Return the (X, Y) coordinate for the center point of the cell that contains the specified text.  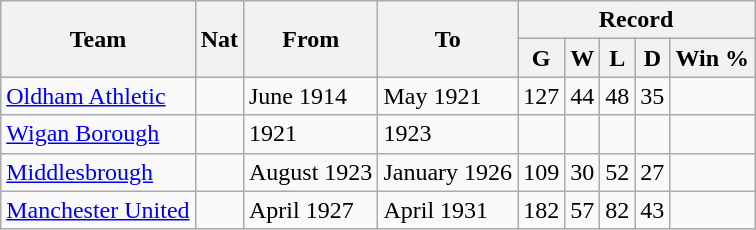
82 (618, 210)
Oldham Athletic (98, 96)
To (448, 39)
L (618, 58)
D (652, 58)
57 (582, 210)
April 1931 (448, 210)
Manchester United (98, 210)
109 (542, 172)
W (582, 58)
G (542, 58)
35 (652, 96)
January 1926 (448, 172)
Record (636, 20)
Nat (219, 39)
Middlesbrough (98, 172)
44 (582, 96)
52 (618, 172)
1923 (448, 134)
May 1921 (448, 96)
27 (652, 172)
Team (98, 39)
127 (542, 96)
30 (582, 172)
43 (652, 210)
Wigan Borough (98, 134)
Win % (712, 58)
48 (618, 96)
1921 (310, 134)
From (310, 39)
August 1923 (310, 172)
April 1927 (310, 210)
182 (542, 210)
June 1914 (310, 96)
